For the text-containing cell, return its midpoint in (X, Y) coordinate format. 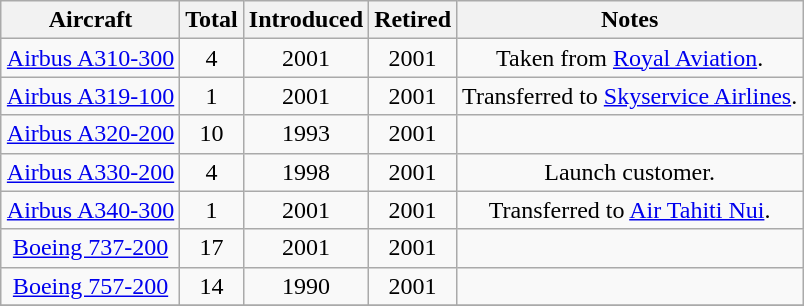
Retired (413, 20)
Transferred to Skyservice Airlines. (630, 96)
Airbus A319-100 (90, 96)
Aircraft (90, 20)
Total (212, 20)
Taken from Royal Aviation. (630, 58)
1998 (306, 172)
1993 (306, 134)
Boeing 757-200 (90, 286)
Airbus A330-200 (90, 172)
Airbus A310-300 (90, 58)
Introduced (306, 20)
Notes (630, 20)
1990 (306, 286)
Airbus A320-200 (90, 134)
Boeing 737-200 (90, 248)
10 (212, 134)
Launch customer. (630, 172)
Airbus A340-300 (90, 210)
17 (212, 248)
Transferred to Air Tahiti Nui. (630, 210)
14 (212, 286)
